Scan for the cell matching the given text and deliver its [x, y] coordinate at center. 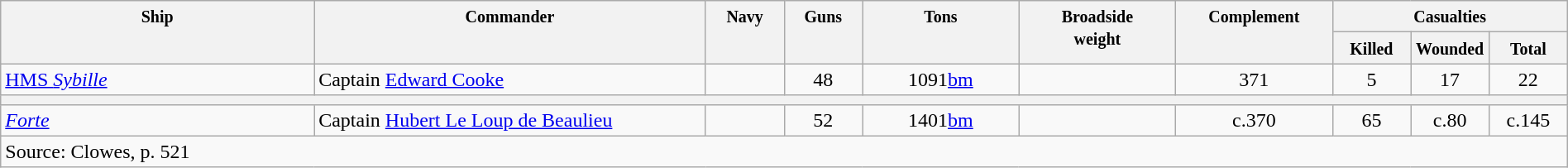
Casualties [1450, 17]
Ship [157, 32]
Broadsideweight [1097, 32]
17 [1451, 79]
Guns [824, 32]
c.370 [1254, 120]
Navy [744, 32]
Tons [941, 32]
Wounded [1451, 48]
65 [1371, 120]
48 [824, 79]
c.80 [1451, 120]
Source: Clowes, p. 521 [784, 151]
Complement [1254, 32]
Killed [1371, 48]
Total [1528, 48]
c.145 [1528, 120]
1401bm [941, 120]
Forte [157, 120]
52 [824, 120]
Captain Hubert Le Loup de Beaulieu [510, 120]
371 [1254, 79]
5 [1371, 79]
22 [1528, 79]
1091bm [941, 79]
Commander [510, 32]
HMS Sybille [157, 79]
Captain Edward Cooke [510, 79]
